Return the [x, y] coordinate for the center point of the cell that contains the specified text.  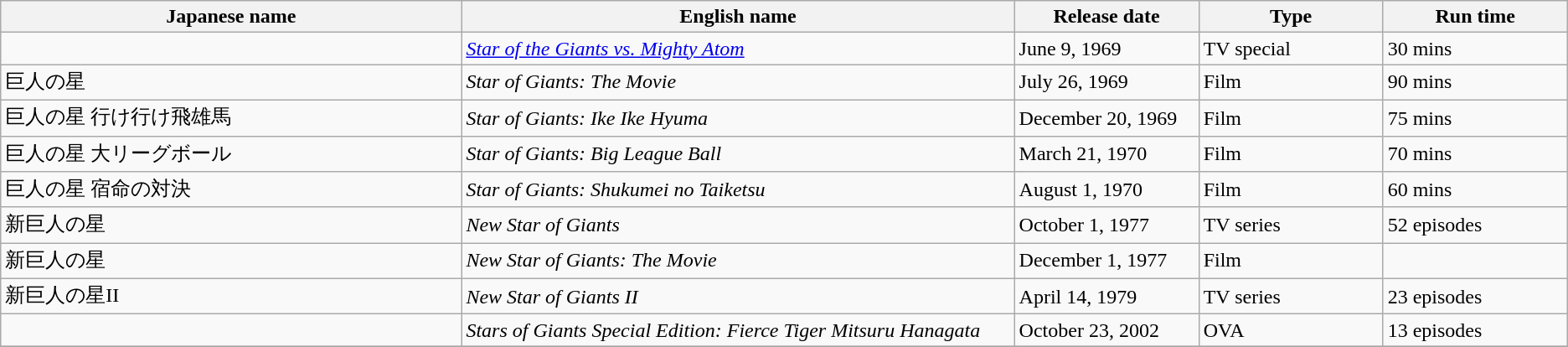
Release date [1106, 17]
巨人の星 宿命の対決 [231, 189]
Star of Giants: Big League Ball [738, 154]
New Star of Giants: The Movie [738, 262]
90 mins [1475, 82]
70 mins [1475, 154]
April 14, 1979 [1106, 297]
October 23, 2002 [1106, 330]
December 1, 1977 [1106, 262]
13 episodes [1475, 330]
Star of Giants: The Movie [738, 82]
June 9, 1969 [1106, 49]
23 episodes [1475, 297]
巨人の星 大リーグボール [231, 154]
Star of the Giants vs. Mighty Atom [738, 49]
巨人の星 行け行け飛雄馬 [231, 117]
巨人の星 [231, 82]
75 mins [1475, 117]
Type [1291, 17]
December 20, 1969 [1106, 117]
New Star of Giants II [738, 297]
English name [738, 17]
Star of Giants: Shukumei no Taiketsu [738, 189]
August 1, 1970 [1106, 189]
60 mins [1475, 189]
Star of Giants: Ike Ike Hyuma [738, 117]
Run time [1475, 17]
30 mins [1475, 49]
October 1, 1977 [1106, 225]
July 26, 1969 [1106, 82]
Japanese name [231, 17]
TV special [1291, 49]
52 episodes [1475, 225]
New Star of Giants [738, 225]
Stars of Giants Special Edition: Fierce Tiger Mitsuru Hanagata [738, 330]
March 21, 1970 [1106, 154]
OVA [1291, 330]
新巨人の星II [231, 297]
